Output the [X, Y] coordinate of the center of the cell containing the given text.  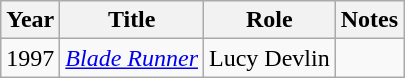
Lucy Devlin [270, 58]
Blade Runner [132, 58]
Role [270, 20]
Year [30, 20]
Notes [369, 20]
1997 [30, 58]
Title [132, 20]
